Detect which cell encompasses the target text, then output its [x, y] center coordinate. 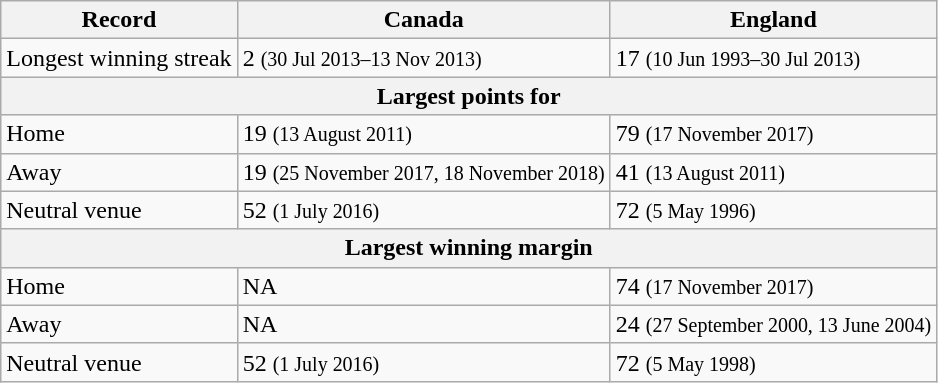
Record [119, 20]
19 (13 August 2011) [424, 134]
Canada [424, 20]
19 (25 November 2017, 18 November 2018) [424, 172]
24 (27 September 2000, 13 June 2004) [773, 324]
Largest winning margin [469, 248]
74 (17 November 2017) [773, 286]
Longest winning streak [119, 58]
Largest points for [469, 96]
79 (17 November 2017) [773, 134]
17 (10 Jun 1993–30 Jul 2013) [773, 58]
72 (5 May 1996) [773, 210]
41 (13 August 2011) [773, 172]
2 (30 Jul 2013–13 Nov 2013) [424, 58]
72 (5 May 1998) [773, 362]
England [773, 20]
